Locate the cell with the specified text and output its [X, Y] center coordinate. 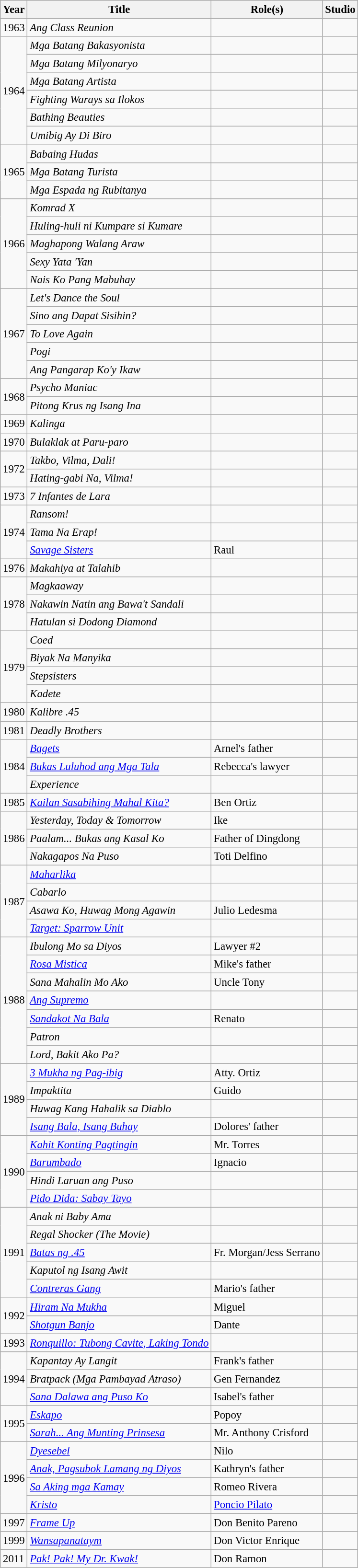
Ibulong Mo sa Diyos [119, 946]
Gen Fernandez [267, 1379]
Sana Mahalin Mo Ako [119, 982]
Julio Ledesma [267, 911]
1987 [14, 901]
1986 [14, 839]
Ike [267, 820]
Pak! Pak! My Dr. Kwak! [119, 1559]
Sandakot Na Bala [119, 1018]
Kapantay Ay Langit [119, 1360]
Bulaklak at Paru-paro [119, 442]
Babaing Hudas [119, 154]
Pogi [119, 352]
Guido [267, 1091]
Ben Ortiz [267, 802]
1993 [14, 1343]
Studio [340, 10]
Huwag Kang Hahalik sa Diablo [119, 1108]
1970 [14, 442]
Hiram Na Mukha [119, 1307]
Ang Supremo [119, 1001]
Tama Na Erap! [119, 532]
Popoy [267, 1415]
Mga Batang Turista [119, 172]
Isang Bala, Isang Buhay [119, 1127]
1999 [14, 1541]
Takbo, Vilma, Dali! [119, 460]
Bukas Luluhod ang Mga Tala [119, 766]
Don Benito Pareno [267, 1523]
Biyak Na Manyika [119, 658]
Anak, Pagsubok Lamang ng Diyos [119, 1469]
Pitong Krus ng Isang Ina [119, 406]
1989 [14, 1099]
1994 [14, 1378]
Frame Up [119, 1523]
Yesterday, Today & Tomorrow [119, 820]
Makahiya at Talahib [119, 568]
Paalam... Bukas ang Kasal Ko [119, 838]
1966 [14, 243]
Mr. Torres [267, 1144]
1980 [14, 712]
1979 [14, 667]
Contreras Gang [119, 1289]
Year [14, 10]
Arnel's father [267, 748]
Rosa Mistica [119, 964]
Sino ang Dapat Sisihin? [119, 316]
Rebecca's lawyer [267, 766]
Don Ramon [267, 1559]
1964 [14, 91]
1974 [14, 532]
Mario's father [267, 1289]
Kaputol ng Isang Awit [119, 1270]
Renato [267, 1018]
Magkaaway [119, 586]
Poncio Pilato [267, 1505]
Kalibre .45 [119, 712]
1988 [14, 1001]
Hatulan si Dodong Diamond [119, 622]
Lawyer #2 [267, 946]
2011 [14, 1559]
1967 [14, 334]
Coed [119, 640]
Ang Pangarap Ko'y Ikaw [119, 370]
1965 [14, 172]
Bathing Beauties [119, 117]
Ignacio [267, 1163]
1997 [14, 1523]
Title [119, 10]
1972 [14, 469]
Let's Dance the Soul [119, 298]
Isabel's father [267, 1397]
Asawa Ko, Huwag Mong Agawin [119, 911]
Toti Delfino [267, 856]
Kadete [119, 694]
Kahit Konting Pagtingin [119, 1144]
Deadly Brothers [119, 730]
Sana Dalawa ang Puso Ko [119, 1397]
Uncle Tony [267, 982]
Dolores' father [267, 1127]
Mga Espada ng Rubitanya [119, 190]
Lord, Bakit Ako Pa? [119, 1054]
Fr. Morgan/Jess Serrano [267, 1253]
Frank's father [267, 1360]
Father of Dingdong [267, 838]
Don Victor Enrique [267, 1541]
Eskapo [119, 1415]
Umibig Ay Di Biro [119, 136]
Cabarlo [119, 892]
Raul [267, 550]
Atty. Ortiz [267, 1072]
Dyesebel [119, 1451]
7 Infantes de Lara [119, 496]
To Love Again [119, 334]
Ransom! [119, 514]
Barumbado [119, 1163]
Ang Class Reunion [119, 28]
Nakawin Natin ang Bawa't Sandali [119, 604]
Hindi Laruan ang Puso [119, 1181]
Patron [119, 1037]
Regal Shocker (The Movie) [119, 1234]
1990 [14, 1171]
1978 [14, 604]
Target: Sparrow Unit [119, 928]
Mga Batang Milyonaryo [119, 64]
Wansapanataym [119, 1541]
Pido Dida: Sabay Tayo [119, 1199]
Mike's father [267, 964]
1968 [14, 397]
Kailan Sasabihing Mahal Kita? [119, 802]
Bagets [119, 748]
1963 [14, 28]
1995 [14, 1423]
1981 [14, 730]
Psycho Maniac [119, 388]
Kristo [119, 1505]
Sexy Yata 'Yan [119, 262]
Shotgun Banjo [119, 1325]
Kalinga [119, 424]
1996 [14, 1477]
1985 [14, 802]
Anak ni Baby Ama [119, 1217]
Mga Batang Bakasyonista [119, 46]
Savage Sisters [119, 550]
1973 [14, 496]
Experience [119, 784]
1976 [14, 568]
Ronquillo: Tubong Cavite, Laking Tondo [119, 1343]
Nais Ko Pang Mabuhay [119, 280]
Fighting Warays sa Ilokos [119, 100]
Role(s) [267, 10]
Stepsisters [119, 676]
Maharlika [119, 874]
Nakagapos Na Puso [119, 856]
Dante [267, 1325]
3 Mukha ng Pag-ibig [119, 1072]
Mr. Anthony Crisford [267, 1433]
Sa Aking mga Kamay [119, 1487]
Huling-huli ni Kumpare si Kumare [119, 226]
Hating-gabi Na, Vilma! [119, 478]
1969 [14, 424]
Nilo [267, 1451]
Komrad X [119, 208]
Batas ng .45 [119, 1253]
1991 [14, 1253]
Bratpack (Mga Pambayad Atraso) [119, 1379]
Romeo Rivera [267, 1487]
Miguel [267, 1307]
Kathryn's father [267, 1469]
Mga Batang Artista [119, 81]
Sarah... Ang Munting Prinsesa [119, 1433]
1992 [14, 1316]
1984 [14, 766]
Maghapong Walang Araw [119, 244]
Impaktita [119, 1091]
